Extract the (X, Y) coordinate from the center of the cell holding the provided text.  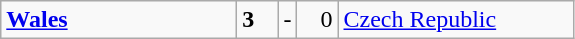
- (288, 20)
0 (318, 20)
Czech Republic (456, 20)
3 (258, 20)
Wales (119, 20)
